Find where the given text appears and provide that cell's center as (x, y) coordinate. 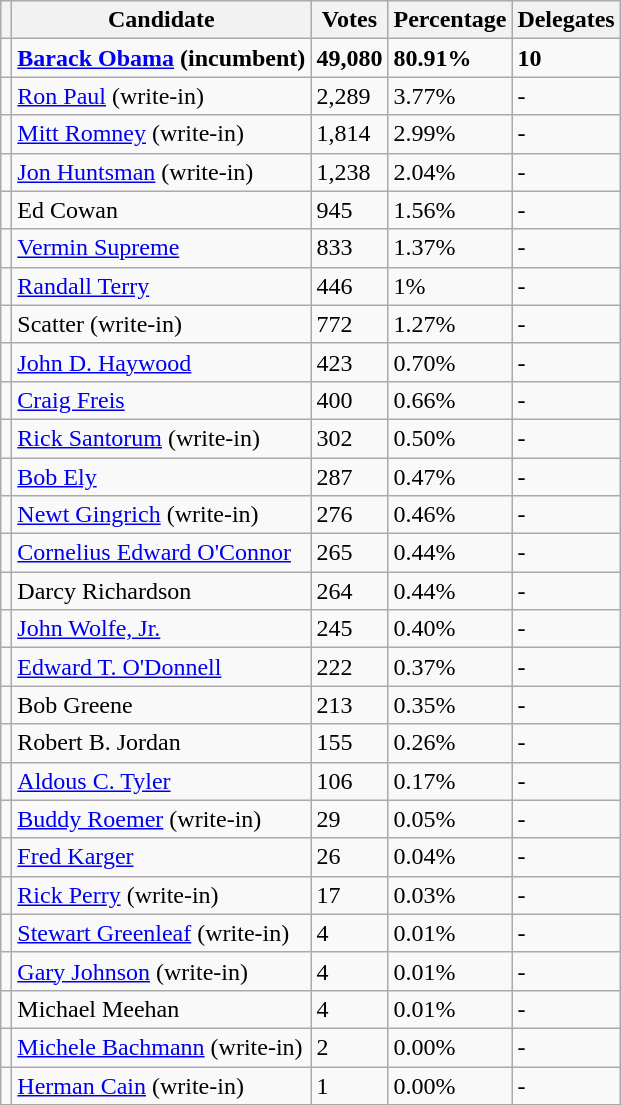
155 (350, 743)
3.77% (450, 96)
Votes (350, 20)
1,238 (350, 172)
Ron Paul (write-in) (162, 96)
Michele Bachmann (write-in) (162, 1047)
Vermin Supreme (162, 248)
2,289 (350, 96)
Candidate (162, 20)
Rick Perry (write-in) (162, 895)
400 (350, 400)
Delegates (566, 20)
Craig Freis (162, 400)
0.40% (450, 629)
1.56% (450, 210)
1.27% (450, 324)
Randall Terry (162, 286)
Scatter (write-in) (162, 324)
Jon Huntsman (write-in) (162, 172)
446 (350, 286)
Bob Ely (162, 477)
Aldous C. Tyler (162, 781)
0.66% (450, 400)
1,814 (350, 134)
49,080 (350, 58)
0.05% (450, 819)
Edward T. O'Donnell (162, 667)
Cornelius Edward O'Connor (162, 553)
264 (350, 591)
17 (350, 895)
0.26% (450, 743)
287 (350, 477)
26 (350, 857)
2.99% (450, 134)
Percentage (450, 20)
Buddy Roemer (write-in) (162, 819)
Fred Karger (162, 857)
Gary Johnson (write-in) (162, 971)
Robert B. Jordan (162, 743)
Bob Greene (162, 705)
Stewart Greenleaf (write-in) (162, 933)
0.70% (450, 362)
245 (350, 629)
2 (350, 1047)
1% (450, 286)
Newt Gingrich (write-in) (162, 515)
Ed Cowan (162, 210)
0.47% (450, 477)
Darcy Richardson (162, 591)
833 (350, 248)
222 (350, 667)
1 (350, 1085)
Michael Meehan (162, 1009)
Herman Cain (write-in) (162, 1085)
0.03% (450, 895)
772 (350, 324)
213 (350, 705)
0.50% (450, 438)
John D. Haywood (162, 362)
945 (350, 210)
423 (350, 362)
106 (350, 781)
0.35% (450, 705)
276 (350, 515)
29 (350, 819)
10 (566, 58)
Barack Obama (incumbent) (162, 58)
Rick Santorum (write-in) (162, 438)
302 (350, 438)
80.91% (450, 58)
0.37% (450, 667)
2.04% (450, 172)
John Wolfe, Jr. (162, 629)
1.37% (450, 248)
Mitt Romney (write-in) (162, 134)
0.04% (450, 857)
0.17% (450, 781)
0.46% (450, 515)
265 (350, 553)
